Identify which cell holds the provided text, then report its [x, y] central coordinate. 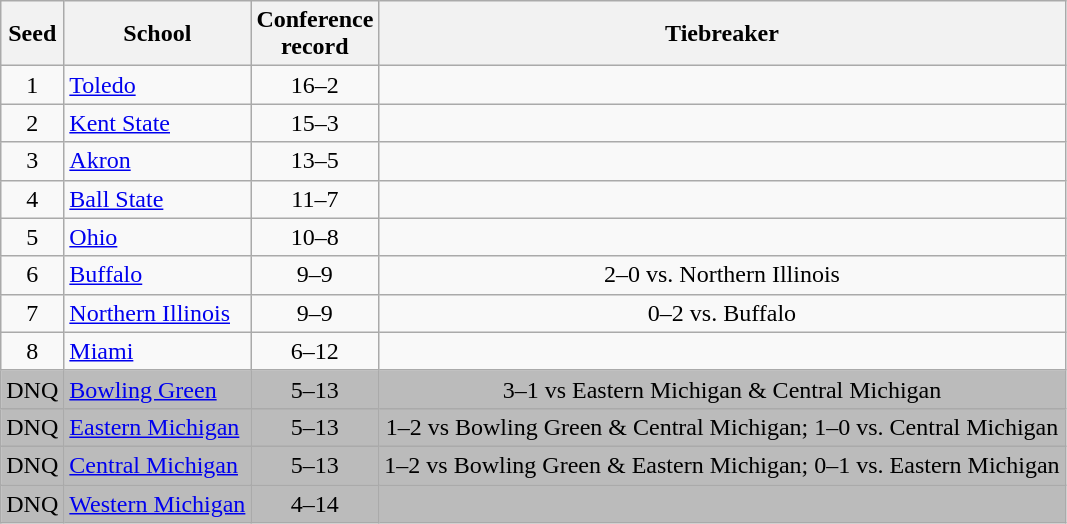
13–5 [315, 161]
2 [32, 123]
Ball State [158, 199]
3 [32, 161]
Northern Illinois [158, 313]
6–12 [315, 351]
Miami [158, 351]
Conferencerecord [315, 34]
16–2 [315, 85]
Seed [32, 34]
7 [32, 313]
4 [32, 199]
Kent State [158, 123]
Ohio [158, 237]
Tiebreaker [722, 34]
Buffalo [158, 275]
10–8 [315, 237]
Central Michigan [158, 465]
0–2 vs. Buffalo [722, 313]
15–3 [315, 123]
Eastern Michigan [158, 427]
4–14 [315, 503]
1–2 vs Bowling Green & Eastern Michigan; 0–1 vs. Eastern Michigan [722, 465]
1–2 vs Bowling Green & Central Michigan; 1–0 vs. Central Michigan [722, 427]
11–7 [315, 199]
Akron [158, 161]
5 [32, 237]
8 [32, 351]
Toledo [158, 85]
2–0 vs. Northern Illinois [722, 275]
6 [32, 275]
1 [32, 85]
Bowling Green [158, 389]
3–1 vs Eastern Michigan & Central Michigan [722, 389]
Western Michigan [158, 503]
School [158, 34]
